Determine the (x, y) coordinate at the center of the cell enclosing the given text.  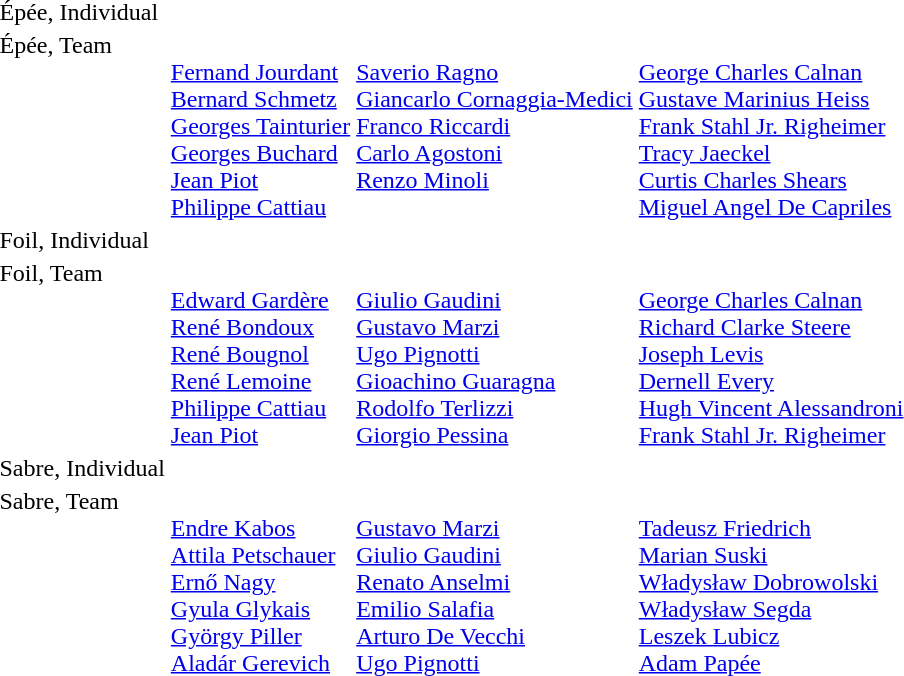
Fernand JourdantBernard SchmetzGeorges TainturierGeorges BuchardJean PiotPhilippe Cattiau (260, 126)
Saverio RagnoGiancarlo Cornaggia-MediciFranco RiccardiCarlo AgostoniRenzo Minoli (495, 126)
Giulio GaudiniGustavo MarziUgo PignottiGioachino GuaragnaRodolfo TerlizziGiorgio Pessina (495, 354)
Edward GardèreRené BondouxRené BougnolRené LemoinePhilippe CattiauJean Piot (260, 354)
